For the text-containing cell, return its midpoint in [X, Y] coordinate format. 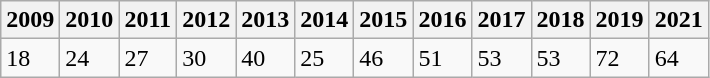
2011 [148, 20]
2017 [502, 20]
2019 [620, 20]
40 [266, 58]
2016 [442, 20]
24 [90, 58]
2021 [678, 20]
72 [620, 58]
27 [148, 58]
2018 [560, 20]
51 [442, 58]
30 [206, 58]
2014 [324, 20]
18 [30, 58]
46 [384, 58]
2013 [266, 20]
2010 [90, 20]
2012 [206, 20]
2009 [30, 20]
25 [324, 58]
2015 [384, 20]
64 [678, 58]
